Provide the (X, Y) coordinate of the cell's center where the given text is located.  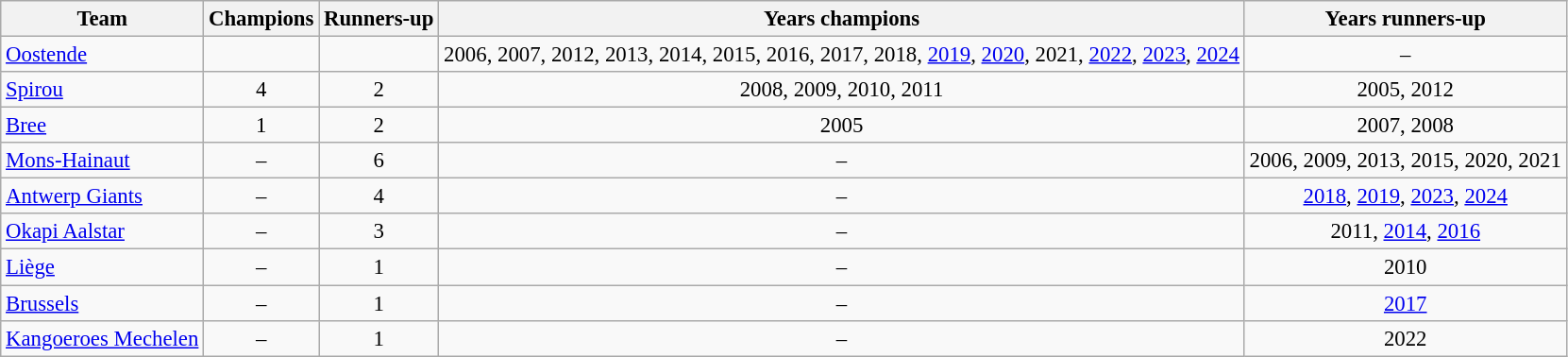
2008, 2009, 2010, 2011 (842, 90)
3 (379, 231)
2005 (842, 126)
Antwerp Giants (102, 196)
2007, 2008 (1405, 126)
Liège (102, 267)
Bree (102, 126)
Brussels (102, 303)
Years champions (842, 19)
Runners-up (379, 19)
Okapi Aalstar (102, 231)
2017 (1405, 303)
2011, 2014, 2016 (1405, 231)
2022 (1405, 338)
Years runners-up (1405, 19)
2005, 2012 (1405, 90)
Spirou (102, 90)
6 (379, 161)
Oostende (102, 55)
Champions (261, 19)
Team (102, 19)
2018, 2019, 2023, 2024 (1405, 196)
2006, 2009, 2013, 2015, 2020, 2021 (1405, 161)
2006, 2007, 2012, 2013, 2014, 2015, 2016, 2017, 2018, 2019, 2020, 2021, 2022, 2023, 2024 (842, 55)
Kangoeroes Mechelen (102, 338)
2010 (1405, 267)
Mons-Hainaut (102, 161)
